Find where the given text appears and provide that cell's center as [X, Y] coordinate. 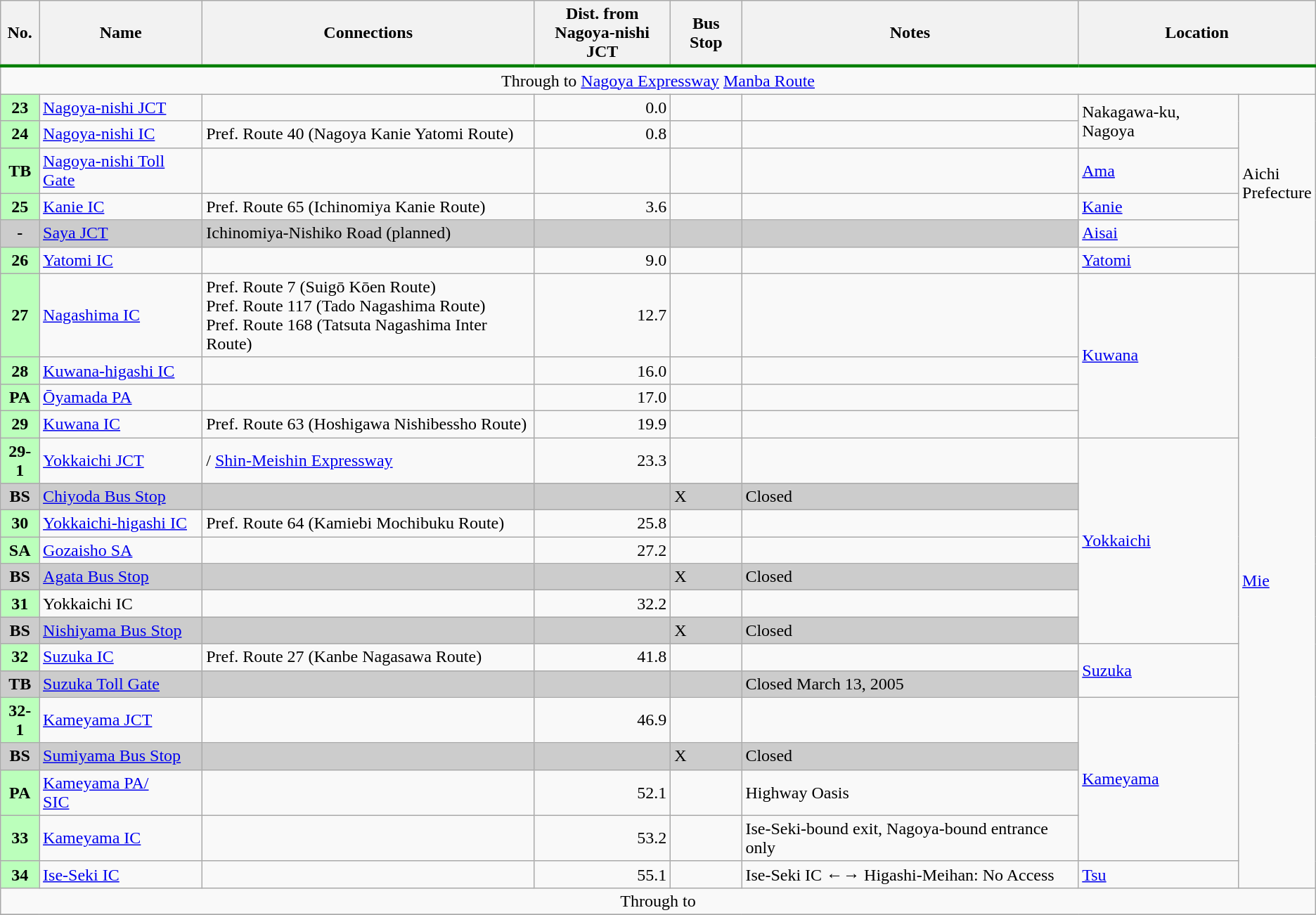
28 [20, 370]
29 [20, 424]
52.1 [602, 793]
Aichi Prefecture [1277, 184]
Suzuka Toll Gate [121, 684]
Highway Oasis [910, 793]
Yokkaichi IC [121, 604]
41.8 [602, 657]
Nagoya-nishi IC [121, 134]
17.0 [602, 397]
3.6 [602, 207]
Kanie [1159, 207]
27.2 [602, 550]
55.1 [602, 874]
53.2 [602, 838]
Ōyamada PA [121, 397]
12.7 [602, 315]
32-1 [20, 720]
Sumiyama Bus Stop [121, 756]
Location [1197, 34]
Connections [368, 34]
Saya JCT [121, 233]
Closed March 13, 2005 [910, 684]
Nishiyama Bus Stop [121, 630]
0.8 [602, 134]
Notes [910, 34]
Nagoya-nishi Toll Gate [121, 170]
Kameyama PA/SIC [121, 793]
25.8 [602, 524]
23.3 [602, 460]
Kuwana [1159, 356]
Pref. Route 65 (Ichinomiya Kanie Route) [368, 207]
SA [20, 550]
32.2 [602, 604]
Kuwana IC [121, 424]
Agata Bus Stop [121, 577]
Through to [658, 901]
Dist. fromNagoya-nishi JCT [602, 34]
46.9 [602, 720]
Mie [1277, 580]
No. [20, 34]
Ichinomiya-Nishiko Road (planned) [368, 233]
Suzuka [1159, 670]
Pref. Route 64 (Kamiebi Mochibuku Route) [368, 524]
Through to Nagoya Expressway Manba Route [658, 80]
Aisai [1159, 233]
31 [20, 604]
- [20, 233]
Kuwana-higashi IC [121, 370]
Yokkaichi-higashi IC [121, 524]
19.9 [602, 424]
Pref. Route 7 (Suigō Kōen Route)Pref. Route 117 (Tado Nagashima Route)Pref. Route 168 (Tatsuta Nagashima Inter Route) [368, 315]
Pref. Route 40 (Nagoya Kanie Yatomi Route) [368, 134]
33 [20, 838]
9.0 [602, 260]
27 [20, 315]
16.0 [602, 370]
34 [20, 874]
30 [20, 524]
Nakagawa-ku, Nagoya [1159, 121]
Kanie IC [121, 207]
Name [121, 34]
Ise-Seki IC [121, 874]
Yatomi [1159, 260]
Chiyoda Bus Stop [121, 497]
Yokkaichi JCT [121, 460]
Nagoya-nishi JCT [121, 108]
Gozaisho SA [121, 550]
Ama [1159, 170]
25 [20, 207]
29-1 [20, 460]
Ise-Seki-bound exit, Nagoya-bound entrance only [910, 838]
Bus Stop [706, 34]
Nagashima IC [121, 315]
0.0 [602, 108]
/ Shin-Meishin Expressway [368, 460]
Ise-Seki IC ←→ Higashi-Meihan: No Access [910, 874]
Pref. Route 63 (Hoshigawa Nishibessho Route) [368, 424]
24 [20, 134]
Yatomi IC [121, 260]
26 [20, 260]
Kameyama JCT [121, 720]
Tsu [1159, 874]
Pref. Route 27 (Kanbe Nagasawa Route) [368, 657]
Kameyama IC [121, 838]
Kameyama [1159, 779]
Yokkaichi [1159, 540]
32 [20, 657]
23 [20, 108]
Suzuka IC [121, 657]
